Return (x, y) of the center of cell containing provided text 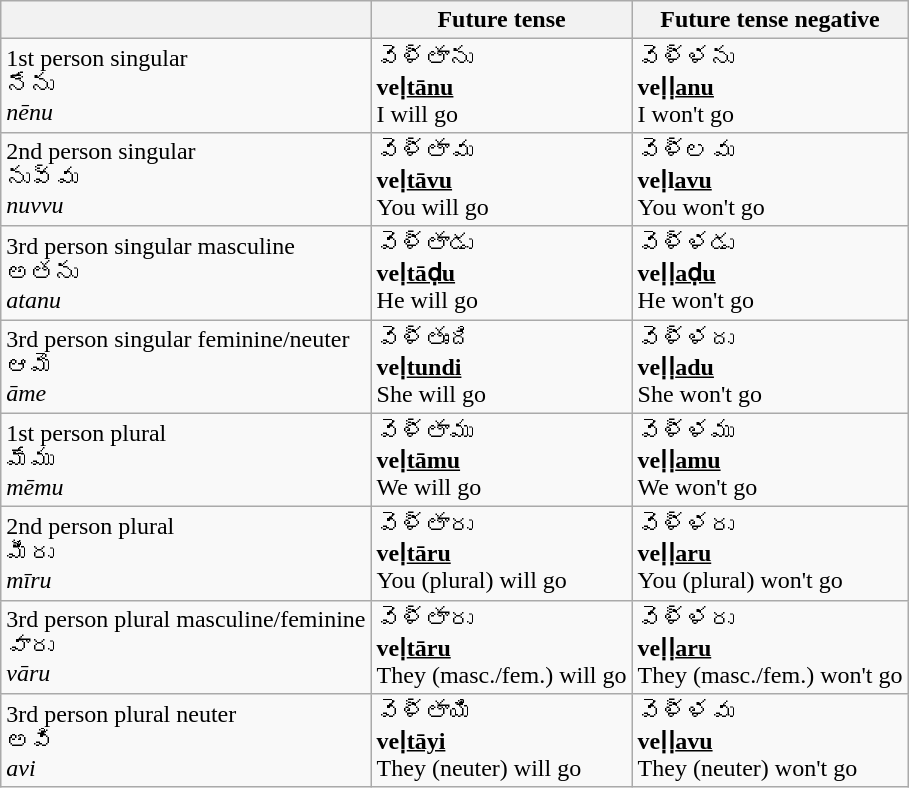
వెళ్ళనుveḷḷanuI won't go (770, 86)
వెళ్తానుveḷtānuI will go (502, 86)
వెళ్తుందిveḷtundiShe will go (502, 367)
2nd person singularనువ్వుnuvvu (186, 179)
వెళ్తావుveḷtāvuYou will go (502, 179)
వెళ్ళరుveḷḷaruYou (plural) won't go (770, 554)
3rd person plural neuterఅవిavi (186, 741)
వెళ్ళవుveḷḷavuThey (neuter) won't go (770, 741)
3rd person plural masculine/feminineవారుvāru (186, 647)
వెళ్ళడుveḷḷaḍuHe won't go (770, 273)
వెళ్ళదుveḷḷaduShe won't go (770, 367)
3rd person singular feminine/neuterఆమెāme (186, 367)
1st person singularనేనుnēnu (186, 86)
వెళ్లవుveḷlavuYou won't go (770, 179)
1st person pluralమేముmēmu (186, 460)
వెళ్తారుveḷtāruYou (plural) will go (502, 554)
వెళ్తాయిveḷtāyiThey (neuter) will go (502, 741)
వెళ్తాడుveḷtāḍuHe will go (502, 273)
Future tense (502, 20)
వెళ్ళముveḷḷamuWe won't go (770, 460)
Future tense negative (770, 20)
3rd person singular masculineఅతనుatanu (186, 273)
వెళ్తాముveḷtāmuWe will go (502, 460)
వెళ్తారుveḷtāruThey (masc./fem.) will go (502, 647)
వెళ్ళరుveḷḷaruThey (masc./fem.) won't go (770, 647)
2nd person pluralమీరుmīru (186, 554)
